Locate the cell with the specified text and output its [x, y] center coordinate. 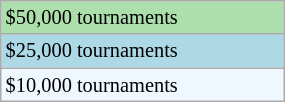
$25,000 tournaments [142, 51]
$50,000 tournaments [142, 17]
$10,000 tournaments [142, 85]
